Detect which cell encompasses the target text, then output its (X, Y) center coordinate. 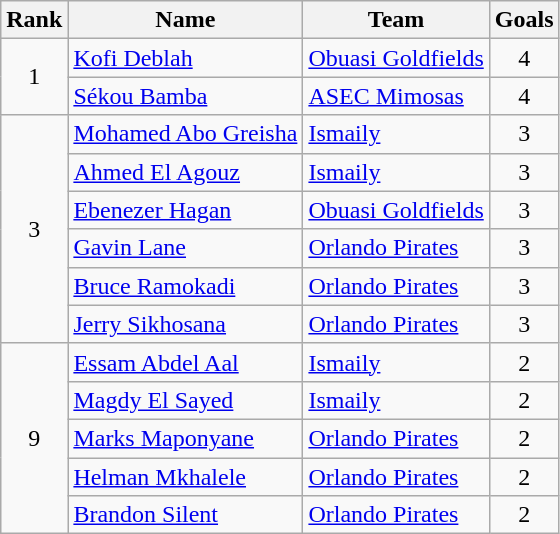
Sékou Bamba (186, 96)
Rank (34, 20)
1 (34, 77)
Brandon Silent (186, 515)
9 (34, 438)
Essam Abdel Aal (186, 362)
Ebenezer Hagan (186, 210)
Goals (524, 20)
Kofi Deblah (186, 58)
Team (396, 20)
Ahmed El Agouz (186, 172)
Marks Maponyane (186, 438)
Helman Mkhalele (186, 477)
ASEC Mimosas (396, 96)
Magdy El Sayed (186, 400)
Gavin Lane (186, 248)
Mohamed Abo Greisha (186, 134)
Jerry Sikhosana (186, 324)
Bruce Ramokadi (186, 286)
Name (186, 20)
